Provide the (x, y) coordinate of the cell's center where the given text is located.  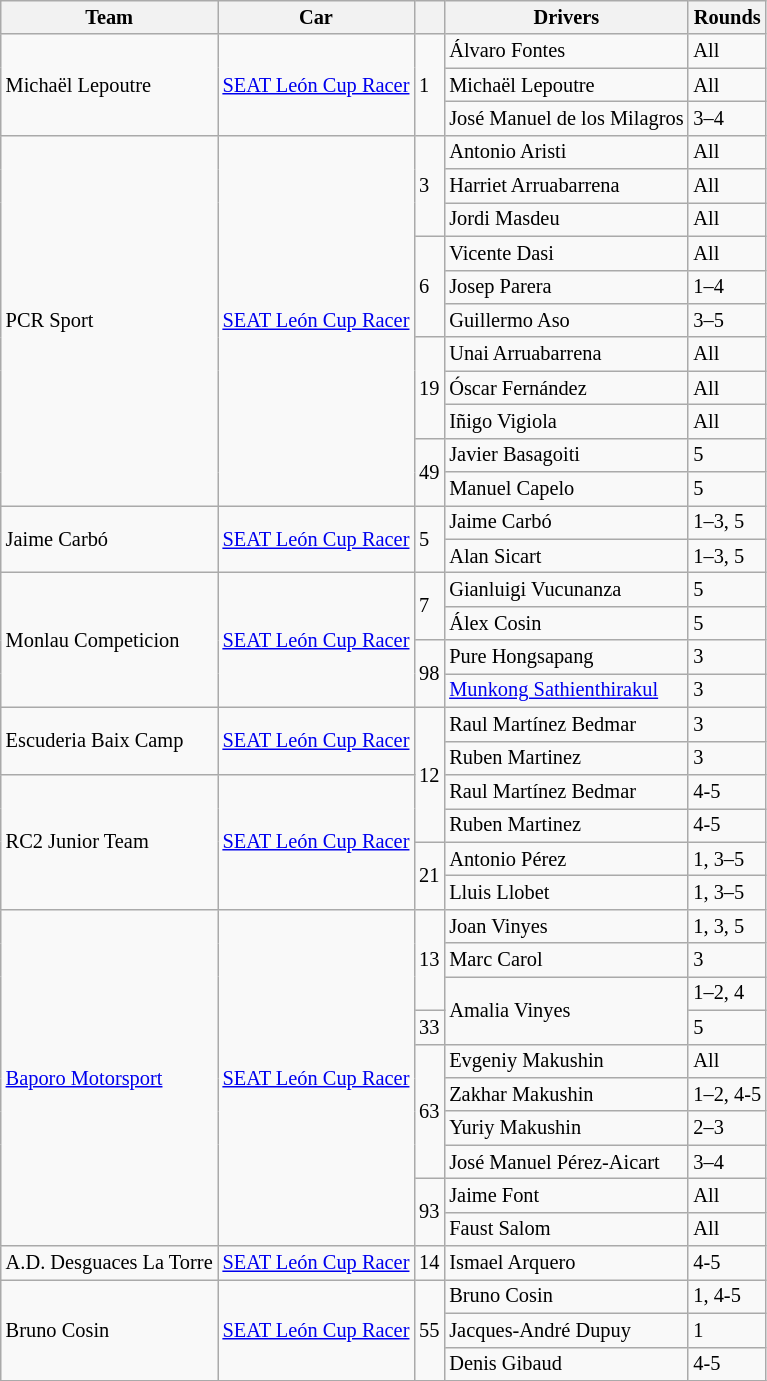
Unai Arruabarrena (566, 354)
Alan Sicart (566, 556)
Jacques-André Dupuy (566, 1330)
Monlau Competicion (110, 640)
Faust Salom (566, 1229)
6 (429, 286)
2–3 (727, 1128)
Jaime Font (566, 1195)
Rounds (727, 17)
RC2 Junior Team (110, 842)
1, 4-5 (727, 1296)
1–2, 4-5 (727, 1094)
Iñigo Vigiola (566, 421)
Zakhar Makushin (566, 1094)
1, 3, 5 (727, 926)
14 (429, 1263)
Yuriy Makushin (566, 1128)
12 (429, 774)
José Manuel de los Milagros (566, 118)
Guillermo Aso (566, 320)
49 (429, 472)
Marc Carol (566, 960)
Denis Gibaud (566, 1364)
Joan Vinyes (566, 926)
Jordi Masdeu (566, 219)
63 (429, 1112)
21 (429, 876)
Vicente Dasi (566, 253)
Ismael Arquero (566, 1263)
Javier Basagoiti (566, 455)
Antonio Pérez (566, 859)
19 (429, 388)
7 (429, 606)
98 (429, 674)
Amalia Vinyes (566, 1010)
Pure Hongsapang (566, 657)
Antonio Aristi (566, 152)
Álvaro Fontes (566, 51)
13 (429, 960)
93 (429, 1212)
Munkong Sathienthirakul (566, 690)
Óscar Fernández (566, 388)
Team (110, 17)
55 (429, 1330)
José Manuel Pérez-Aicart (566, 1162)
1–2, 4 (727, 993)
Álex Cosin (566, 623)
Harriet Arruabarrena (566, 186)
Escuderia Baix Camp (110, 740)
Car (316, 17)
Manuel Capelo (566, 489)
Gianluigi Vucunanza (566, 589)
Lluis Llobet (566, 892)
33 (429, 1027)
PCR Sport (110, 320)
Drivers (566, 17)
Baporo Motorsport (110, 1078)
1–4 (727, 287)
Josep Parera (566, 287)
A.D. Desguaces La Torre (110, 1263)
Evgeniy Makushin (566, 1061)
3–5 (727, 320)
